Extract the [X, Y] coordinate from the center of the cell holding the provided text.  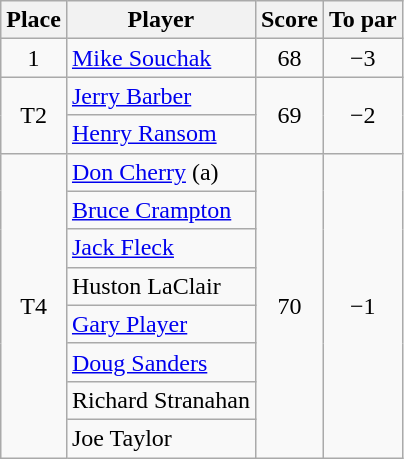
−1 [362, 305]
70 [289, 305]
Don Cherry (a) [160, 172]
Richard Stranahan [160, 400]
Place [34, 20]
T2 [34, 115]
1 [34, 58]
Bruce Crampton [160, 210]
Joe Taylor [160, 438]
Doug Sanders [160, 362]
Huston LaClair [160, 286]
69 [289, 115]
Player [160, 20]
Jack Fleck [160, 248]
Mike Souchak [160, 58]
Score [289, 20]
−3 [362, 58]
−2 [362, 115]
Jerry Barber [160, 96]
Gary Player [160, 324]
T4 [34, 305]
68 [289, 58]
To par [362, 20]
Henry Ransom [160, 134]
